Scan for the cell matching the given text and deliver its (X, Y) coordinate at center. 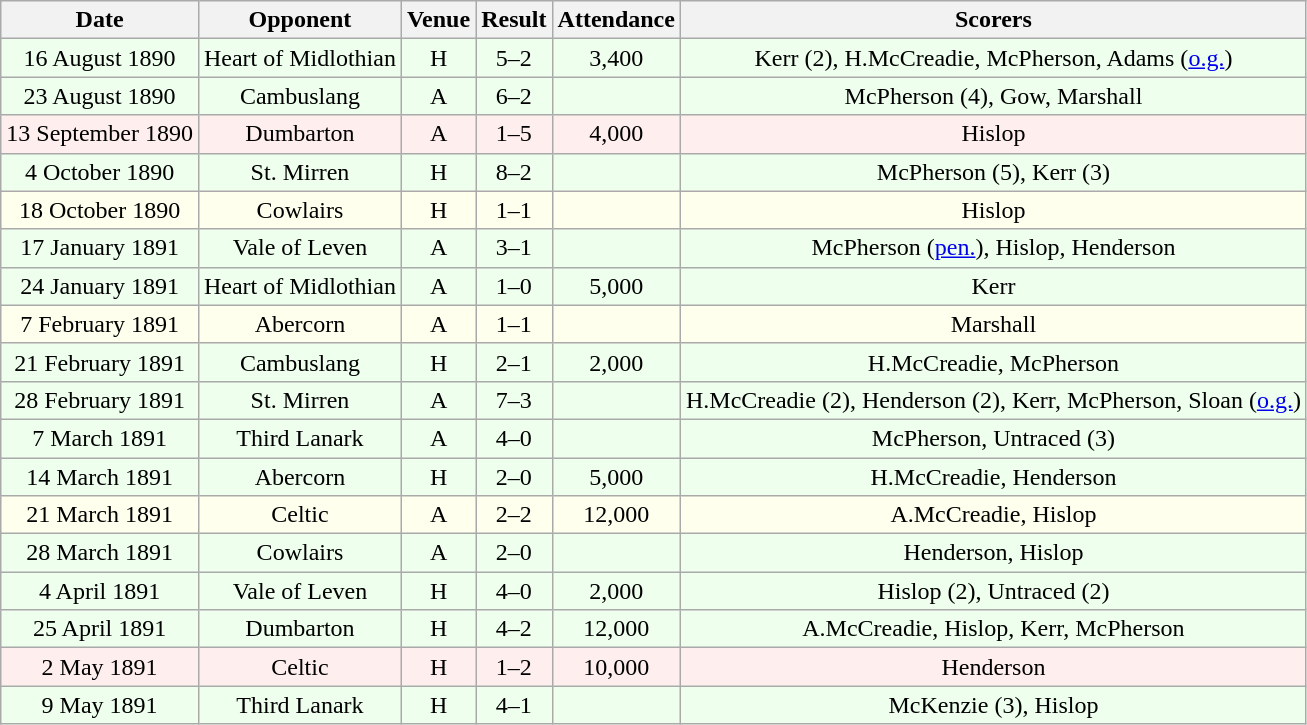
23 August 1890 (100, 96)
3,400 (616, 58)
24 January 1891 (100, 286)
21 March 1891 (100, 515)
2 May 1891 (100, 667)
McPherson (5), Kerr (3) (993, 172)
7 March 1891 (100, 438)
McPherson (4), Gow, Marshall (993, 96)
2–1 (514, 362)
1–2 (514, 667)
1–5 (514, 134)
Result (514, 20)
28 February 1891 (100, 400)
A.McCreadie, Hislop, Kerr, McPherson (993, 629)
Kerr (993, 286)
17 January 1891 (100, 248)
4,000 (616, 134)
Attendance (616, 20)
4–2 (514, 629)
1–0 (514, 286)
7–3 (514, 400)
14 March 1891 (100, 477)
Opponent (300, 20)
21 February 1891 (100, 362)
McPherson (pen.), Hislop, Henderson (993, 248)
Marshall (993, 324)
H.McCreadie (2), Henderson (2), Kerr, McPherson, Sloan (o.g.) (993, 400)
13 September 1890 (100, 134)
9 May 1891 (100, 705)
4 April 1891 (100, 591)
3–1 (514, 248)
8–2 (514, 172)
4–1 (514, 705)
McPherson, Untraced (3) (993, 438)
McKenzie (3), Hislop (993, 705)
28 March 1891 (100, 553)
A.McCreadie, Hislop (993, 515)
Kerr (2), H.McCreadie, McPherson, Adams (o.g.) (993, 58)
5–2 (514, 58)
25 April 1891 (100, 629)
16 August 1890 (100, 58)
6–2 (514, 96)
2–2 (514, 515)
Date (100, 20)
Venue (438, 20)
10,000 (616, 667)
4 October 1890 (100, 172)
7 February 1891 (100, 324)
H.McCreadie, McPherson (993, 362)
18 October 1890 (100, 210)
Henderson, Hislop (993, 553)
H.McCreadie, Henderson (993, 477)
Henderson (993, 667)
Hislop (2), Untraced (2) (993, 591)
Scorers (993, 20)
